Search for the cell housing the specified text and yield its (X, Y) center coordinate. 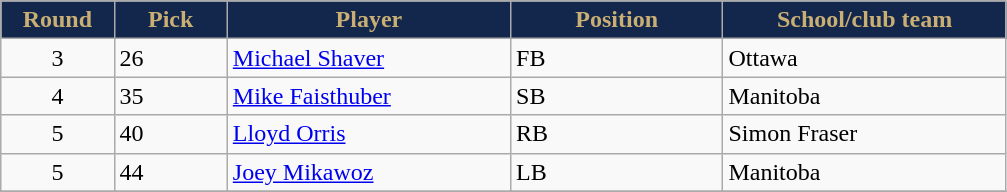
4 (58, 96)
Pick (170, 20)
Round (58, 20)
LB (617, 172)
26 (170, 58)
School/club team (864, 20)
Michael Shaver (368, 58)
Ottawa (864, 58)
Joey Mikawoz (368, 172)
40 (170, 134)
35 (170, 96)
Position (617, 20)
3 (58, 58)
Lloyd Orris (368, 134)
Mike Faisthuber (368, 96)
SB (617, 96)
RB (617, 134)
FB (617, 58)
Player (368, 20)
44 (170, 172)
Simon Fraser (864, 134)
